Extract the [x, y] coordinate from the center of the cell holding the provided text.  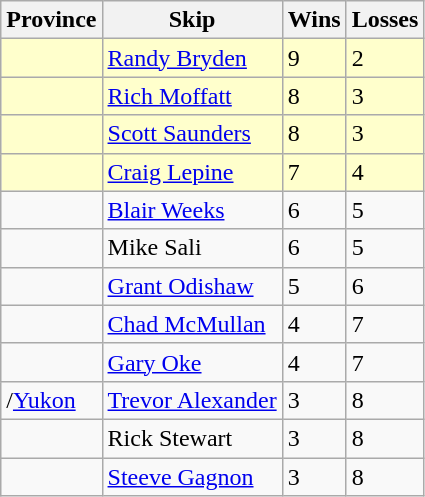
Trevor Alexander [192, 400]
Craig Lepine [192, 172]
/Yukon [52, 400]
Grant Odishaw [192, 286]
Scott Saunders [192, 134]
Steeve Gagnon [192, 477]
Rich Moffatt [192, 96]
9 [314, 58]
Randy Bryden [192, 58]
Losses [385, 20]
Rick Stewart [192, 438]
Province [52, 20]
Chad McMullan [192, 324]
Wins [314, 20]
Mike Sali [192, 248]
2 [385, 58]
Gary Oke [192, 362]
Skip [192, 20]
Blair Weeks [192, 210]
